Determine the (X, Y) coordinate at the center of the cell enclosing the given text.  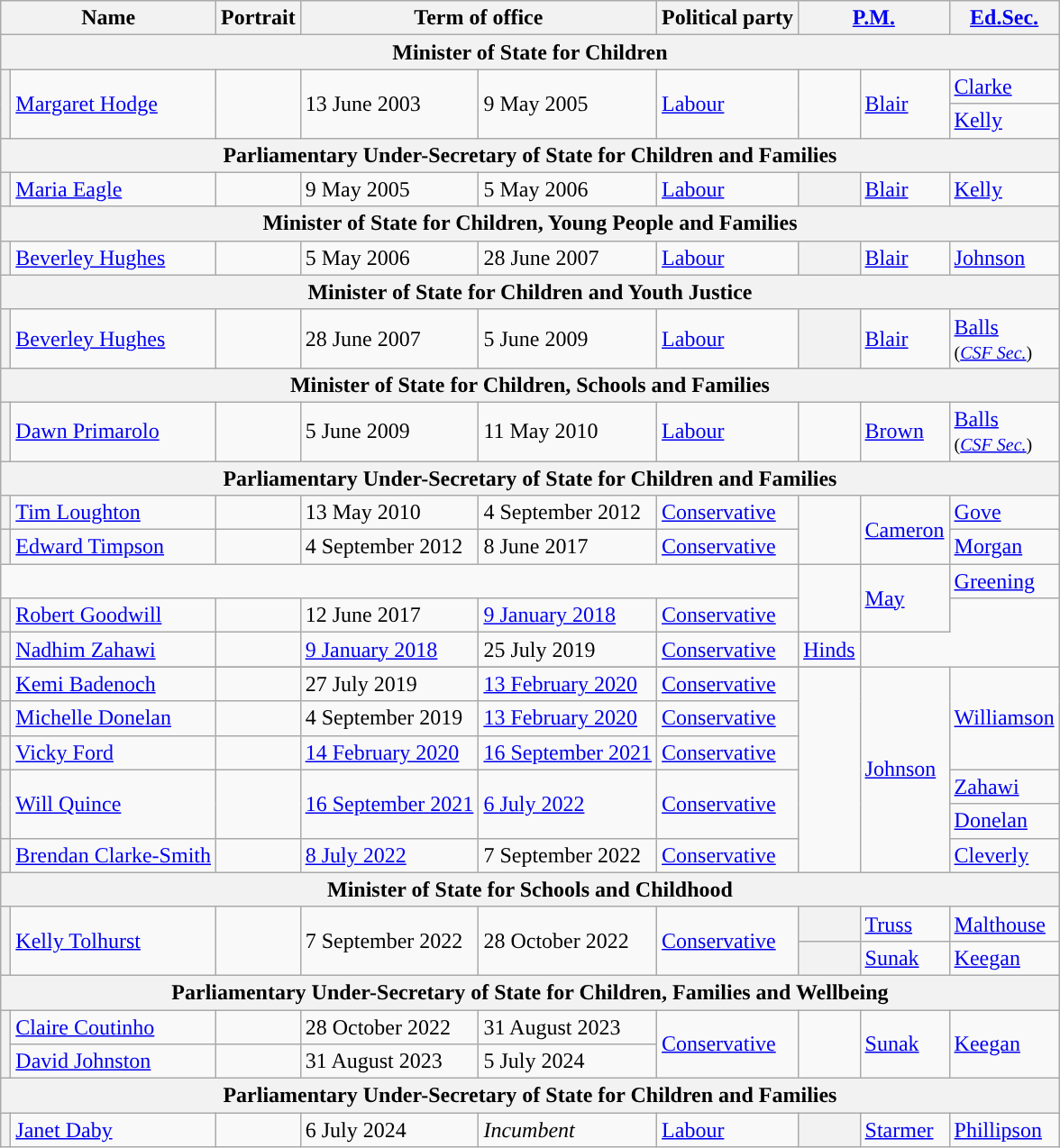
Brown (905, 431)
Tim Loughton (114, 513)
Nadhim Zahawi (114, 650)
Hinds (829, 650)
Starmer (905, 1130)
Gove (1004, 513)
13 May 2010 (389, 513)
Kelly Tolhurst (114, 941)
5 July 2024 (568, 1061)
Dawn Primarolo (114, 431)
12 June 2017 (389, 615)
Cameron (905, 530)
25 July 2019 (568, 650)
Edward Timpson (114, 547)
4 September 2019 (389, 718)
Morgan (1004, 547)
Vicky Ford (114, 752)
Maria Eagle (114, 189)
Ed.Sec. (1004, 18)
Clarke (1004, 87)
Margaret Hodge (114, 104)
Minister of State for Children and Youth Justice (530, 292)
Claire Coutinho (114, 1026)
Parliamentary Under-Secretary of State for Children, Families and Wellbeing (530, 992)
Phillipson (1004, 1130)
Williamson (1004, 718)
13 June 2003 (389, 104)
Kemi Badenoch (114, 684)
Incumbent (568, 1130)
Minister of State for Schools and Childhood (530, 889)
Name (108, 18)
Portrait (259, 18)
Brendan Clarke-Smith (114, 855)
Cleverly (1004, 855)
Robert Goodwill (114, 615)
Truss (905, 924)
8 June 2017 (568, 547)
8 July 2022 (389, 855)
6 July 2022 (568, 804)
Donelan (1004, 821)
Greening (1004, 581)
Malthouse (1004, 924)
Political party (728, 18)
Zahawi (1004, 787)
Michelle Donelan (114, 718)
11 May 2010 (568, 431)
Minister of State for Children, Young People and Families (530, 223)
May (905, 598)
Will Quince (114, 804)
Term of office (478, 18)
David Johnston (114, 1061)
Janet Daby (114, 1130)
27 July 2019 (389, 684)
P.M. (874, 18)
Minister of State for Children, Schools and Families (530, 385)
Minister of State for Children (530, 52)
14 February 2020 (389, 752)
6 July 2024 (389, 1130)
